Pinpoint the cell where the given text exists, returning its [x, y] midpoint coordinate. 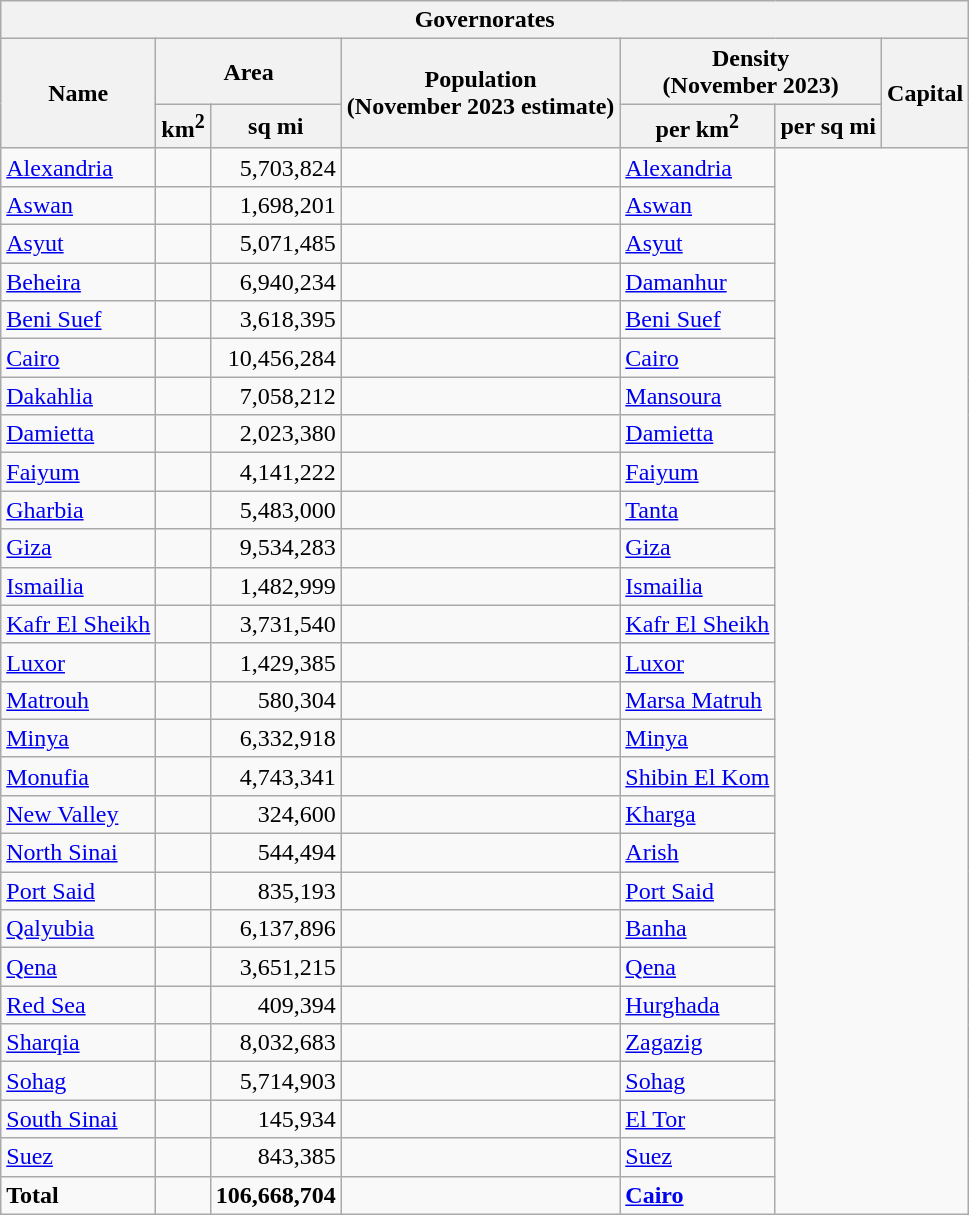
324,600 [276, 814]
Red Sea [78, 1005]
per km2 [698, 126]
New Valley [78, 814]
5,714,903 [276, 1081]
Area [248, 72]
Monufia [78, 776]
3,618,395 [276, 320]
4,141,222 [276, 472]
1,482,999 [276, 586]
544,494 [276, 853]
106,668,704 [276, 1195]
409,394 [276, 1005]
9,534,283 [276, 548]
6,940,234 [276, 282]
Banha [698, 929]
835,193 [276, 891]
Capital [926, 94]
5,483,000 [276, 510]
6,332,918 [276, 738]
per sq mi [828, 126]
Kharga [698, 814]
Hurghada [698, 1005]
North Sinai [78, 853]
South Sinai [78, 1119]
Damanhur [698, 282]
Governorates [485, 20]
Zagazig [698, 1043]
580,304 [276, 700]
145,934 [276, 1119]
Qalyubia [78, 929]
1,429,385 [276, 662]
8,032,683 [276, 1043]
3,651,215 [276, 967]
Mansoura [698, 396]
2,023,380 [276, 434]
Population(November 2023 estimate) [480, 94]
sq mi [276, 126]
Beheira [78, 282]
Gharbia [78, 510]
4,743,341 [276, 776]
5,703,824 [276, 167]
Name [78, 94]
5,071,485 [276, 244]
Tanta [698, 510]
Dakahlia [78, 396]
843,385 [276, 1157]
km2 [183, 126]
Arish [698, 853]
Total [78, 1195]
10,456,284 [276, 358]
Matrouh [78, 700]
6,137,896 [276, 929]
Shibin El Kom [698, 776]
Sharqia [78, 1043]
7,058,212 [276, 396]
1,698,201 [276, 205]
3,731,540 [276, 624]
El Tor [698, 1119]
Density(November 2023) [751, 72]
Marsa Matruh [698, 700]
